Return the (x, y) coordinate for the center point of the cell that contains the specified text.  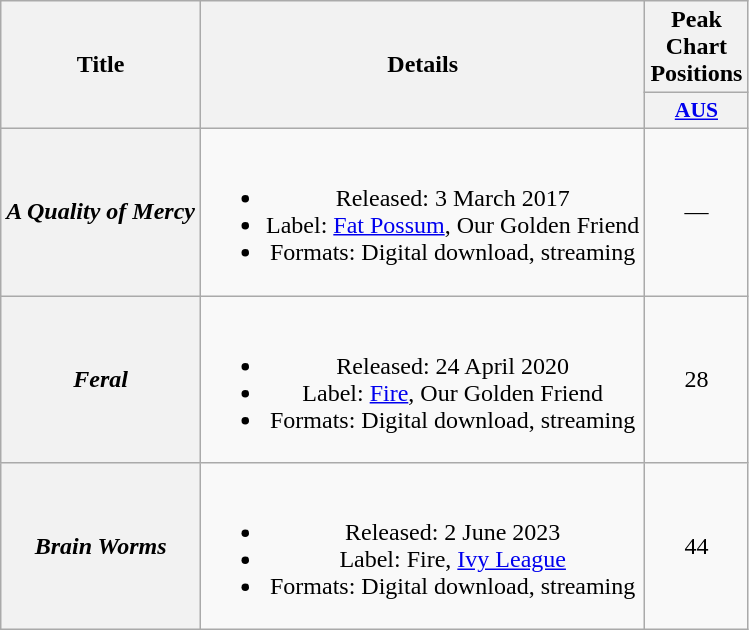
Title (101, 65)
Released: 2 June 2023Label: Fire, Ivy LeagueFormats: Digital download, streaming (422, 546)
AUS (696, 111)
Details (422, 65)
— (696, 212)
44 (696, 546)
Released: 24 April 2020Label: Fire, Our Golden FriendFormats: Digital download, streaming (422, 380)
Released: 3 March 2017Label: Fat Possum, Our Golden FriendFormats: Digital download, streaming (422, 212)
Peak Chart Positions (696, 47)
Brain Worms (101, 546)
Feral (101, 380)
28 (696, 380)
A Quality of Mercy (101, 212)
